Output the [X, Y] coordinate of the center of the cell containing the given text.  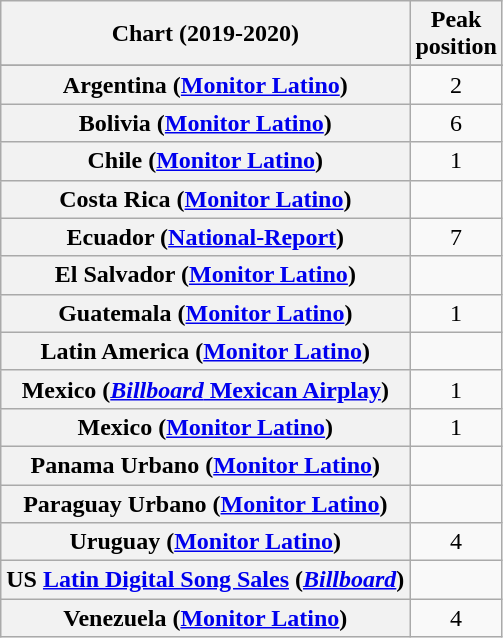
6 [456, 123]
Costa Rica (Monitor Latino) [206, 199]
Paraguay Urbano (Monitor Latino) [206, 503]
7 [456, 237]
Panama Urbano (Monitor Latino) [206, 465]
Ecuador (National-Report) [206, 237]
US Latin Digital Song Sales (Billboard) [206, 580]
Peakposition [456, 34]
Mexico (Monitor Latino) [206, 427]
Chile (Monitor Latino) [206, 161]
Uruguay (Monitor Latino) [206, 542]
Mexico (Billboard Mexican Airplay) [206, 389]
2 [456, 85]
El Salvador (Monitor Latino) [206, 275]
Argentina (Monitor Latino) [206, 85]
Guatemala (Monitor Latino) [206, 313]
Latin America (Monitor Latino) [206, 351]
Bolivia (Monitor Latino) [206, 123]
Chart (2019-2020) [206, 34]
Venezuela (Monitor Latino) [206, 618]
